Pinpoint the cell where the given text exists, returning its (X, Y) midpoint coordinate. 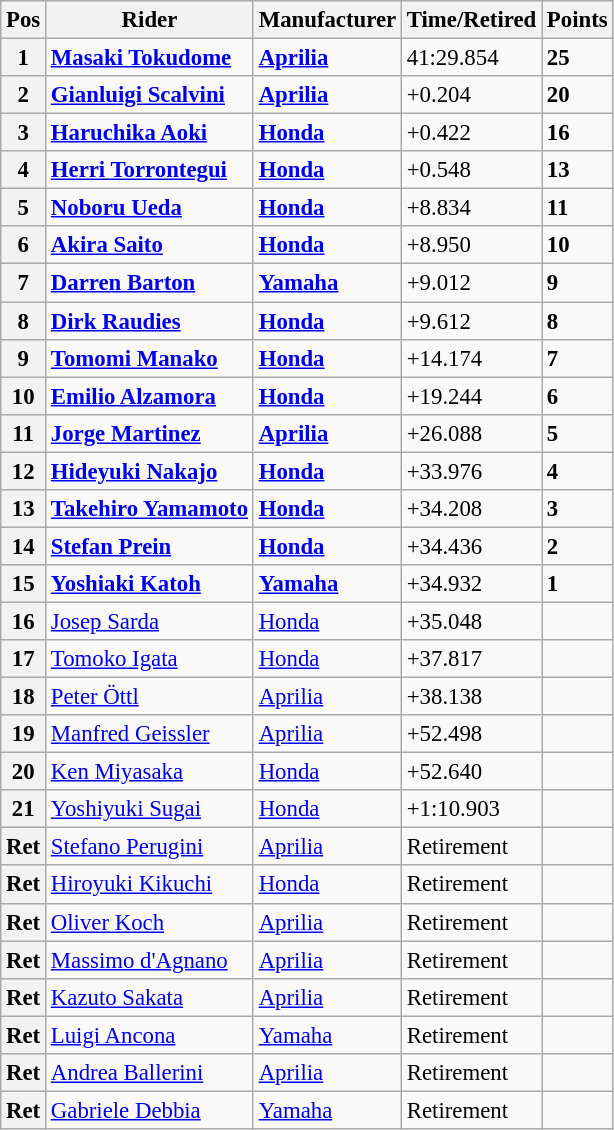
+52.498 (471, 734)
+33.976 (471, 471)
Hiroyuki Kikuchi (150, 885)
Time/Retired (471, 20)
17 (24, 659)
Yoshiaki Katoh (150, 584)
Yoshiyuki Sugai (150, 809)
+9.612 (471, 321)
+0.204 (471, 95)
Haruchika Aoki (150, 133)
+26.088 (471, 433)
Kazuto Sakata (150, 997)
Gabriele Debbia (150, 1110)
21 (24, 809)
Masaki Tokudome (150, 58)
Noboru Ueda (150, 208)
Dirk Raudies (150, 321)
Hideyuki Nakajo (150, 471)
Gianluigi Scalvini (150, 95)
Takehiro Yamamoto (150, 509)
Stefano Perugini (150, 847)
Luigi Ancona (150, 1035)
Emilio Alzamora (150, 396)
Tomomi Manako (150, 358)
18 (24, 697)
Oliver Koch (150, 922)
+19.244 (471, 396)
41:29.854 (471, 58)
19 (24, 734)
Rider (150, 20)
Jorge Martinez (150, 433)
25 (578, 58)
Tomoko Igata (150, 659)
Manufacturer (327, 20)
+9.012 (471, 283)
+34.932 (471, 584)
Herri Torrontegui (150, 170)
Ken Miyasaka (150, 772)
+0.548 (471, 170)
Massimo d'Agnano (150, 960)
Peter Öttl (150, 697)
+38.138 (471, 697)
+0.422 (471, 133)
Stefan Prein (150, 546)
+34.208 (471, 509)
Darren Barton (150, 283)
14 (24, 546)
12 (24, 471)
+52.640 (471, 772)
Josep Sarda (150, 621)
Manfred Geissler (150, 734)
+8.834 (471, 208)
15 (24, 584)
+35.048 (471, 621)
+8.950 (471, 245)
+1:10.903 (471, 809)
+34.436 (471, 546)
+14.174 (471, 358)
Andrea Ballerini (150, 1073)
Akira Saito (150, 245)
Points (578, 20)
+37.817 (471, 659)
Pos (24, 20)
